Search for the cell housing the specified text and yield its (X, Y) center coordinate. 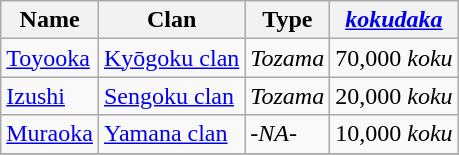
kokudaka (394, 20)
Type (288, 20)
20,000 koku (394, 96)
Yamana clan (171, 134)
-NA- (288, 134)
Name (50, 20)
Kyōgoku clan (171, 58)
70,000 koku (394, 58)
Toyooka (50, 58)
Muraoka (50, 134)
Clan (171, 20)
10,000 koku (394, 134)
Sengoku clan (171, 96)
Izushi (50, 96)
